From the cell containing the given text, extract its center point as (x, y) coordinate. 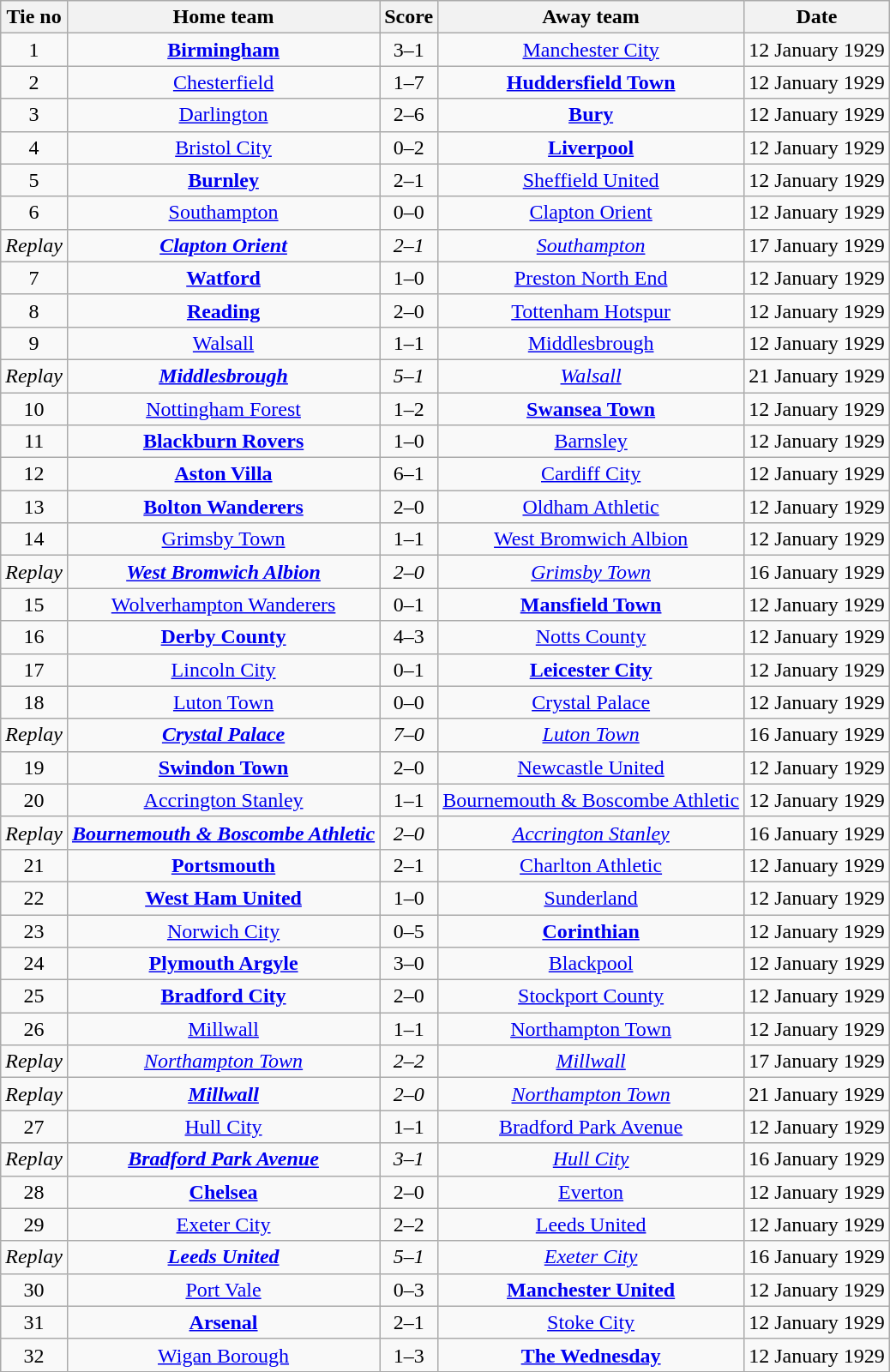
Portsmouth (223, 865)
20 (34, 800)
1–3 (409, 1355)
Score (409, 17)
West Ham United (223, 898)
Liverpool (592, 147)
11 (34, 442)
13 (34, 507)
Notts County (592, 637)
12 (34, 474)
21 (34, 865)
Blackpool (592, 964)
4–3 (409, 637)
Watford (223, 278)
18 (34, 702)
22 (34, 898)
2 (34, 82)
Bradford City (223, 996)
The Wednesday (592, 1355)
Sheffield United (592, 180)
25 (34, 996)
27 (34, 1127)
0–3 (409, 1290)
Wolverhampton Wanderers (223, 605)
26 (34, 1029)
8 (34, 310)
6 (34, 213)
Tottenham Hotspur (592, 310)
Swansea Town (592, 409)
19 (34, 767)
Leicester City (592, 670)
Date (817, 17)
Manchester United (592, 1290)
Plymouth Argyle (223, 964)
4 (34, 147)
Swindon Town (223, 767)
0–5 (409, 930)
30 (34, 1290)
Sunderland (592, 898)
Stockport County (592, 996)
Derby County (223, 637)
Bury (592, 115)
2–6 (409, 115)
31 (34, 1322)
Manchester City (592, 50)
5 (34, 180)
Wigan Borough (223, 1355)
1–7 (409, 82)
Mansfield Town (592, 605)
1 (34, 50)
Huddersfield Town (592, 82)
Newcastle United (592, 767)
17 (34, 670)
Barnsley (592, 442)
Birmingham (223, 50)
Tie no (34, 17)
Reading (223, 310)
14 (34, 539)
Arsenal (223, 1322)
Away team (592, 17)
Preston North End (592, 278)
Everton (592, 1192)
15 (34, 605)
Darlington (223, 115)
Home team (223, 17)
Lincoln City (223, 670)
Bolton Wanderers (223, 507)
3 (34, 115)
Charlton Athletic (592, 865)
Port Vale (223, 1290)
Nottingham Forest (223, 409)
Norwich City (223, 930)
Bristol City (223, 147)
6–1 (409, 474)
28 (34, 1192)
Cardiff City (592, 474)
Blackburn Rovers (223, 442)
29 (34, 1225)
Chesterfield (223, 82)
Chelsea (223, 1192)
Oldham Athletic (592, 507)
1–2 (409, 409)
7 (34, 278)
0–2 (409, 147)
Corinthian (592, 930)
10 (34, 409)
Stoke City (592, 1322)
9 (34, 343)
Burnley (223, 180)
16 (34, 637)
24 (34, 964)
Aston Villa (223, 474)
7–0 (409, 735)
3–0 (409, 964)
32 (34, 1355)
23 (34, 930)
